Pinpoint the cell where the given text exists, returning its (x, y) midpoint coordinate. 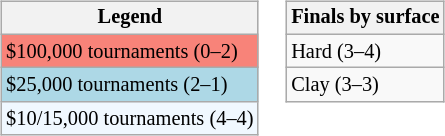
$100,000 tournaments (0–2) (130, 51)
$25,000 tournaments (2–1) (130, 85)
Legend (130, 18)
Clay (3–3) (365, 85)
$10/15,000 tournaments (4–4) (130, 119)
Hard (3–4) (365, 51)
Finals by surface (365, 18)
